Capture the cell that displays the provided text and extract its [X, Y] central coordinate. 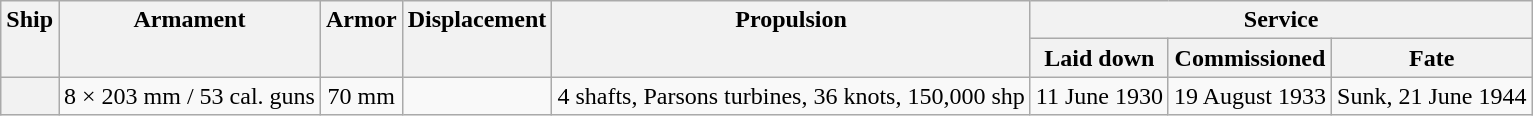
Fate [1432, 58]
Armament [190, 39]
Commissioned [1250, 58]
Propulsion [791, 39]
8 × 203 mm / 53 cal. guns [190, 96]
4 shafts, Parsons turbines, 36 knots, 150,000 shp [791, 96]
Displacement [477, 39]
Laid down [1099, 58]
Service [1281, 20]
11 June 1930 [1099, 96]
Ship [30, 39]
Sunk, 21 June 1944 [1432, 96]
Armor [361, 39]
70 mm [361, 96]
19 August 1933 [1250, 96]
